For the text-containing cell, return its midpoint in [x, y] coordinate format. 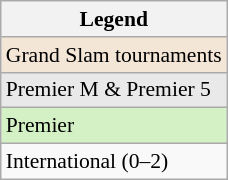
Premier M & Premier 5 [114, 90]
International (0–2) [114, 162]
Premier [114, 126]
Grand Slam tournaments [114, 55]
Legend [114, 19]
